Capture the cell that displays the provided text and extract its [X, Y] central coordinate. 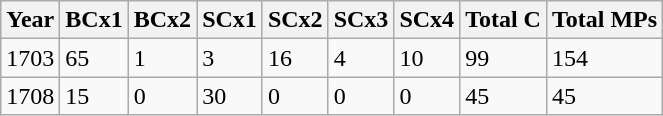
154 [604, 58]
10 [427, 58]
1703 [30, 58]
BCx2 [162, 20]
SCx1 [230, 20]
4 [361, 58]
SCx2 [295, 20]
1 [162, 58]
65 [94, 58]
16 [295, 58]
3 [230, 58]
Year [30, 20]
99 [504, 58]
30 [230, 96]
1708 [30, 96]
Total C [504, 20]
Total MPs [604, 20]
BCx1 [94, 20]
SCx4 [427, 20]
15 [94, 96]
SCx3 [361, 20]
